Return (X, Y) of the center of cell containing provided text 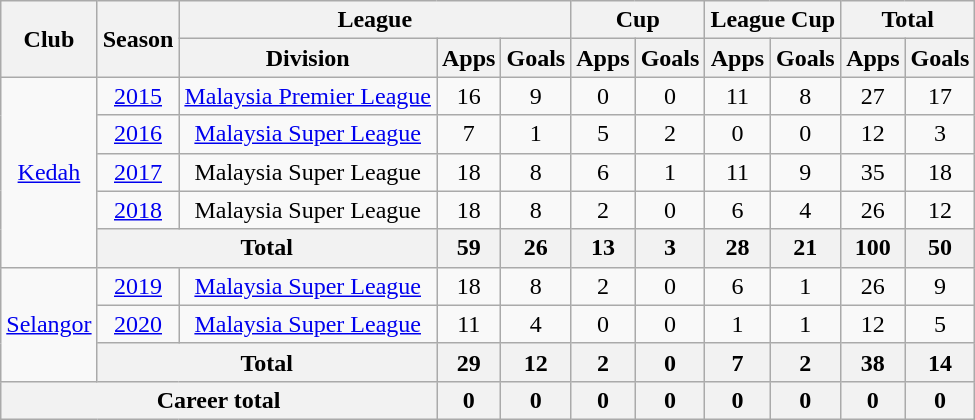
2017 (138, 172)
2019 (138, 286)
59 (468, 248)
17 (940, 96)
13 (603, 248)
League Cup (773, 20)
Division (308, 58)
16 (468, 96)
50 (940, 248)
2020 (138, 324)
21 (806, 248)
2018 (138, 210)
Kedah (49, 172)
27 (873, 96)
Club (49, 39)
Malaysia Premier League (308, 96)
100 (873, 248)
Selangor (49, 324)
Career total (219, 400)
14 (940, 362)
Cup (638, 20)
29 (468, 362)
2015 (138, 96)
28 (738, 248)
Season (138, 39)
38 (873, 362)
2016 (138, 134)
35 (873, 172)
League (375, 20)
